Identify which cell holds the provided text, then report its [X, Y] central coordinate. 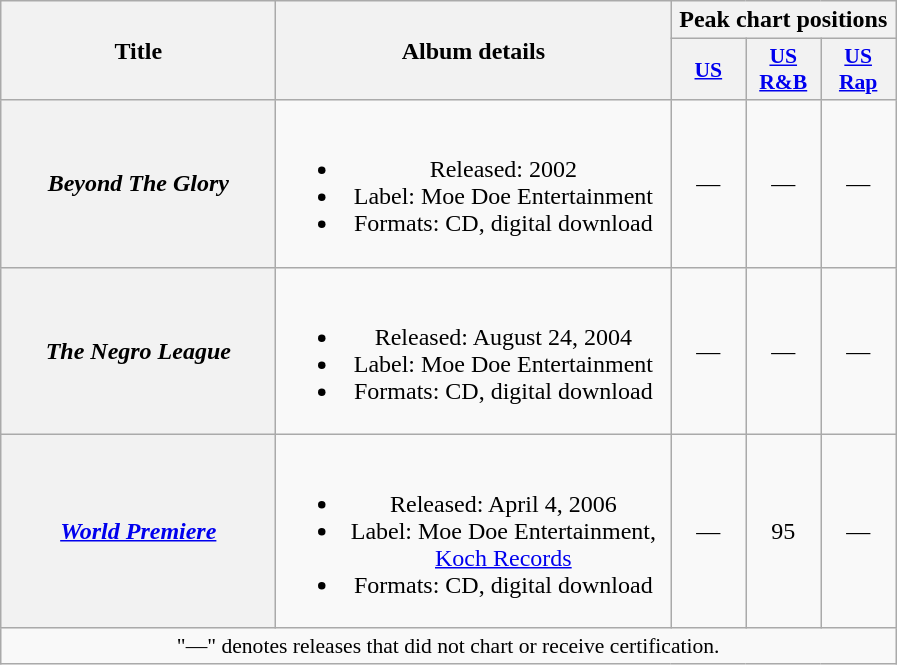
USRap [858, 70]
95 [784, 531]
Peak chart positions [784, 20]
"—" denotes releases that did not chart or receive certification. [448, 646]
The Negro League [138, 350]
Released: August 24, 2004Label: Moe Doe EntertainmentFormats: CD, digital download [474, 350]
Released: 2002Label: Moe Doe EntertainmentFormats: CD, digital download [474, 184]
Title [138, 50]
Released: April 4, 2006Label: Moe Doe Entertainment, Koch RecordsFormats: CD, digital download [474, 531]
Beyond The Glory [138, 184]
Album details [474, 50]
World Premiere [138, 531]
US [708, 70]
USR&B [784, 70]
